Search for the cell housing the specified text and yield its (X, Y) center coordinate. 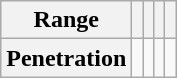
Penetration (66, 58)
Range (66, 20)
